Capture the cell that displays the provided text and extract its [X, Y] central coordinate. 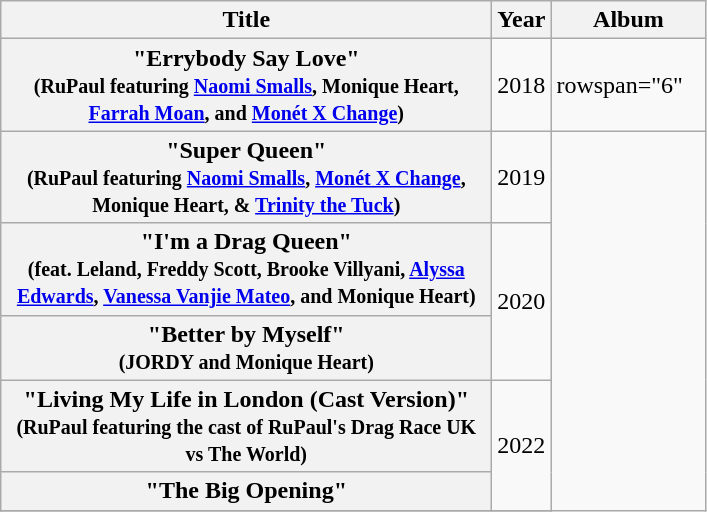
2018 [522, 85]
2019 [522, 177]
Title [246, 20]
"Better by Myself"(JORDY and Monique Heart) [246, 348]
Year [522, 20]
2022 [522, 445]
2020 [522, 302]
"The Big Opening" [246, 491]
"I'm a Drag Queen" (feat. Leland, Freddy Scott, Brooke Villyani, Alyssa Edwards, Vanessa Vanjie Mateo, and Monique Heart) [246, 269]
"Living My Life in London (Cast Version)" (RuPaul featuring the cast of RuPaul's Drag Race UK vs The World) [246, 426]
"Super Queen" (RuPaul featuring Naomi Smalls, Monét X Change, Monique Heart, & Trinity the Tuck) [246, 177]
Album [628, 20]
rowspan="6" [628, 85]
"Errybody Say Love" (RuPaul featuring Naomi Smalls, Monique Heart, Farrah Moan, and Monét X Change) [246, 85]
